Return the [x, y] coordinate for the center point of the cell that contains the specified text.  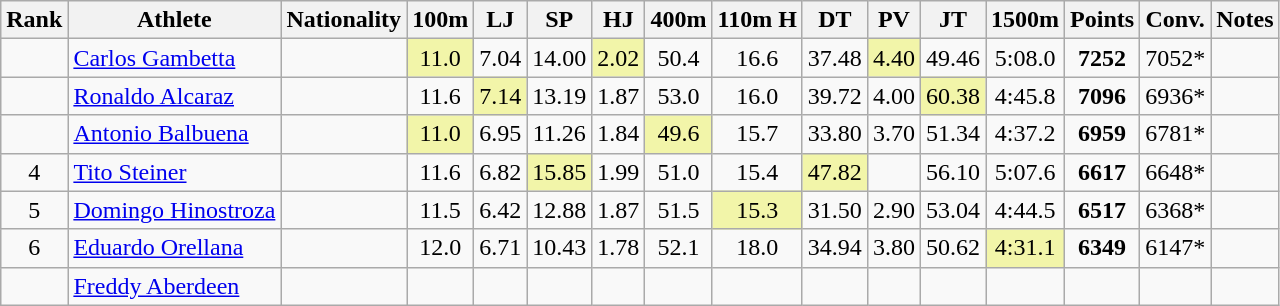
Nationality [344, 20]
15.85 [560, 172]
49.6 [678, 134]
10.43 [560, 248]
13.19 [560, 96]
110m H [757, 20]
6.95 [500, 134]
Conv. [1176, 20]
6.42 [500, 210]
6349 [1102, 248]
47.82 [834, 172]
JT [952, 20]
DT [834, 20]
Points [1102, 20]
1.78 [618, 248]
Notes [1245, 20]
6617 [1102, 172]
31.50 [834, 210]
14.00 [560, 58]
6936* [1176, 96]
1.84 [618, 134]
3.70 [894, 134]
7096 [1102, 96]
7.14 [500, 96]
4 [34, 172]
15.4 [757, 172]
11.5 [440, 210]
Tito Steiner [174, 172]
SP [560, 20]
PV [894, 20]
34.94 [834, 248]
6147* [1176, 248]
50.4 [678, 58]
100m [440, 20]
51.0 [678, 172]
7252 [1102, 58]
52.1 [678, 248]
6781* [1176, 134]
51.34 [952, 134]
6.71 [500, 248]
53.04 [952, 210]
5:08.0 [1026, 58]
12.0 [440, 248]
2.02 [618, 58]
50.62 [952, 248]
16.0 [757, 96]
56.10 [952, 172]
5:07.6 [1026, 172]
6959 [1102, 134]
1.99 [618, 172]
HJ [618, 20]
18.0 [757, 248]
400m [678, 20]
4:31.1 [1026, 248]
4:44.5 [1026, 210]
Domingo Hinostroza [174, 210]
39.72 [834, 96]
37.48 [834, 58]
60.38 [952, 96]
4:37.2 [1026, 134]
7052* [1176, 58]
4.00 [894, 96]
15.3 [757, 210]
6.82 [500, 172]
4:45.8 [1026, 96]
Freddy Aberdeen [174, 286]
3.80 [894, 248]
11.26 [560, 134]
7.04 [500, 58]
1500m [1026, 20]
6517 [1102, 210]
15.7 [757, 134]
LJ [500, 20]
49.46 [952, 58]
Carlos Gambetta [174, 58]
Antonio Balbuena [174, 134]
6 [34, 248]
51.5 [678, 210]
53.0 [678, 96]
5 [34, 210]
2.90 [894, 210]
12.88 [560, 210]
Ronaldo Alcaraz [174, 96]
33.80 [834, 134]
16.6 [757, 58]
Eduardo Orellana [174, 248]
6368* [1176, 210]
6648* [1176, 172]
Rank [34, 20]
Athlete [174, 20]
4.40 [894, 58]
